Capture the cell that displays the provided text and extract its [X, Y] central coordinate. 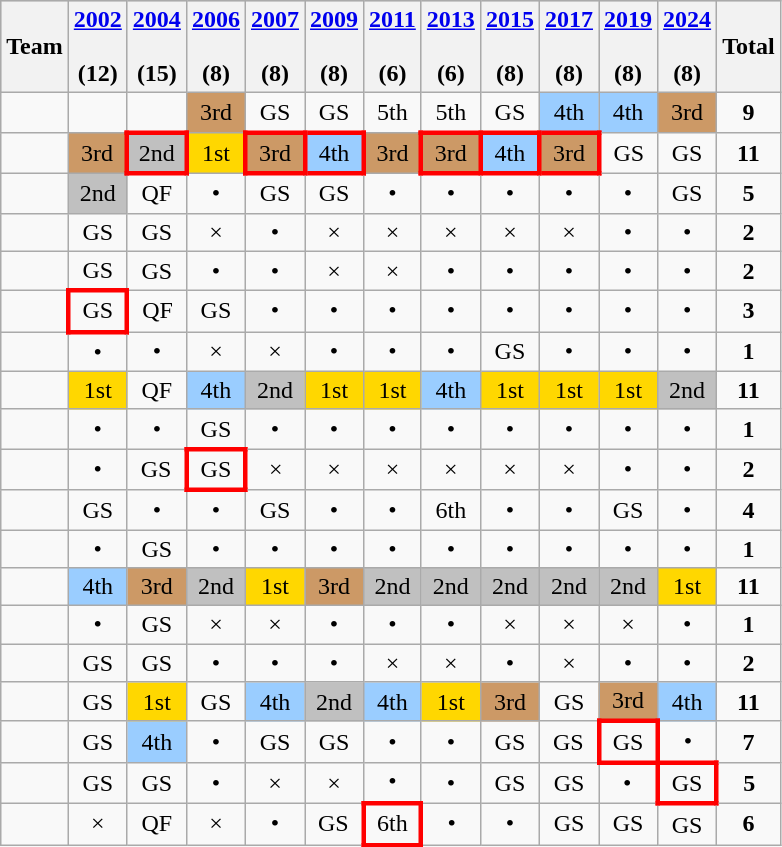
2019(8) [628, 47]
2017(8) [568, 47]
2011(6) [393, 47]
6 [749, 824]
2006(8) [216, 47]
7 [749, 742]
3 [749, 312]
2015(8) [510, 47]
9 [749, 113]
2024(8) [688, 47]
2004(15) [156, 47]
4 [749, 510]
Team [35, 47]
2013(6) [450, 47]
2007(8) [274, 47]
2009(8) [334, 47]
Total [749, 47]
2002(12) [98, 47]
